Output the [X, Y] coordinate of the center of the cell containing the given text.  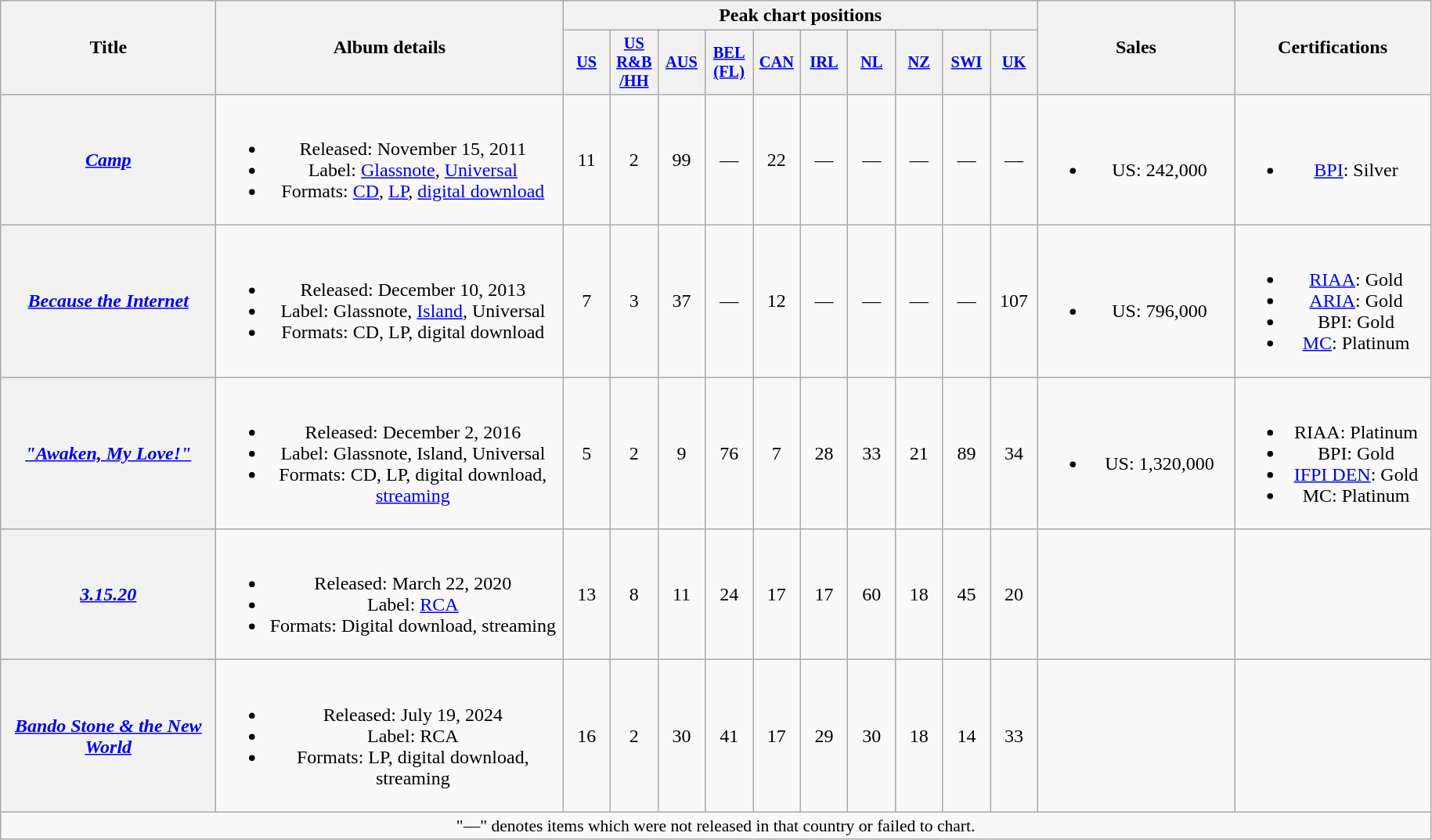
Certifications [1333, 48]
5 [587, 453]
34 [1015, 453]
14 [966, 736]
"Awaken, My Love!" [108, 453]
Released: March 22, 2020Label: RCAFormats: Digital download, streaming [390, 595]
Title [108, 48]
9 [681, 453]
CAN [777, 63]
60 [872, 595]
3 [634, 301]
8 [634, 595]
12 [777, 301]
28 [824, 453]
Bando Stone & the New World [108, 736]
16 [587, 736]
22 [777, 160]
Album details [390, 48]
Released: December 2, 2016Label: Glassnote, Island, UniversalFormats: CD, LP, digital download, streaming [390, 453]
3.15.20 [108, 595]
21 [919, 453]
45 [966, 595]
US [587, 63]
Camp [108, 160]
Released: December 10, 2013Label: Glassnote, Island, UniversalFormats: CD, LP, digital download [390, 301]
RIAA: GoldARIA: GoldBPI: GoldMC: Platinum [1333, 301]
UK [1015, 63]
29 [824, 736]
IRL [824, 63]
Sales [1135, 48]
US: 796,000 [1135, 301]
107 [1015, 301]
AUS [681, 63]
41 [730, 736]
US: 242,000 [1135, 160]
SWI [966, 63]
NZ [919, 63]
13 [587, 595]
24 [730, 595]
USR&B/HH [634, 63]
BEL(FL) [730, 63]
US: 1,320,000 [1135, 453]
Peak chart positions [800, 16]
20 [1015, 595]
BPI: Silver [1333, 160]
RIAA: PlatinumBPI: GoldIFPI DEN: GoldMC: Platinum [1333, 453]
76 [730, 453]
Released: July 19, 2024Label: RCAFormats: LP, digital download, streaming [390, 736]
Released: November 15, 2011Label: Glassnote, UniversalFormats: CD, LP, digital download [390, 160]
89 [966, 453]
37 [681, 301]
"—" denotes items which were not released in that country or failed to chart. [716, 826]
99 [681, 160]
NL [872, 63]
Because the Internet [108, 301]
